Determine the [X, Y] coordinate at the center of the cell enclosing the given text.  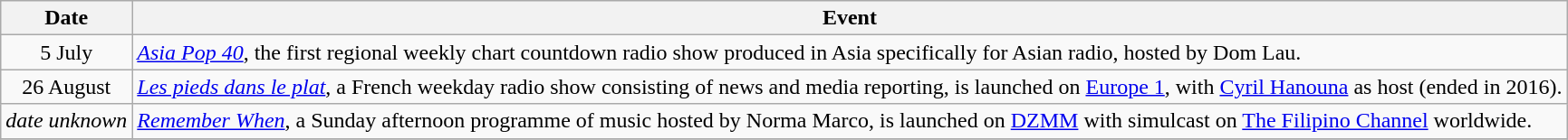
Remember When, a Sunday afternoon programme of music hosted by Norma Marco, is launched on DZMM with simulcast on The Filipino Channel worldwide. [850, 121]
Date [67, 18]
Event [850, 18]
26 August [67, 87]
date unknown [67, 121]
Asia Pop 40, the first regional weekly chart countdown radio show produced in Asia specifically for Asian radio, hosted by Dom Lau. [850, 52]
5 July [67, 52]
